Locate the cell with the specified text and output its (X, Y) center coordinate. 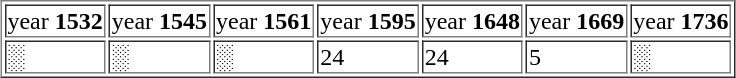
5 (576, 56)
year 1545 (160, 20)
year 1561 (264, 20)
year 1532 (54, 20)
year 1669 (576, 20)
year 1736 (680, 20)
year 1595 (368, 20)
year 1648 (472, 20)
